Identify which cell holds the provided text, then report its [x, y] central coordinate. 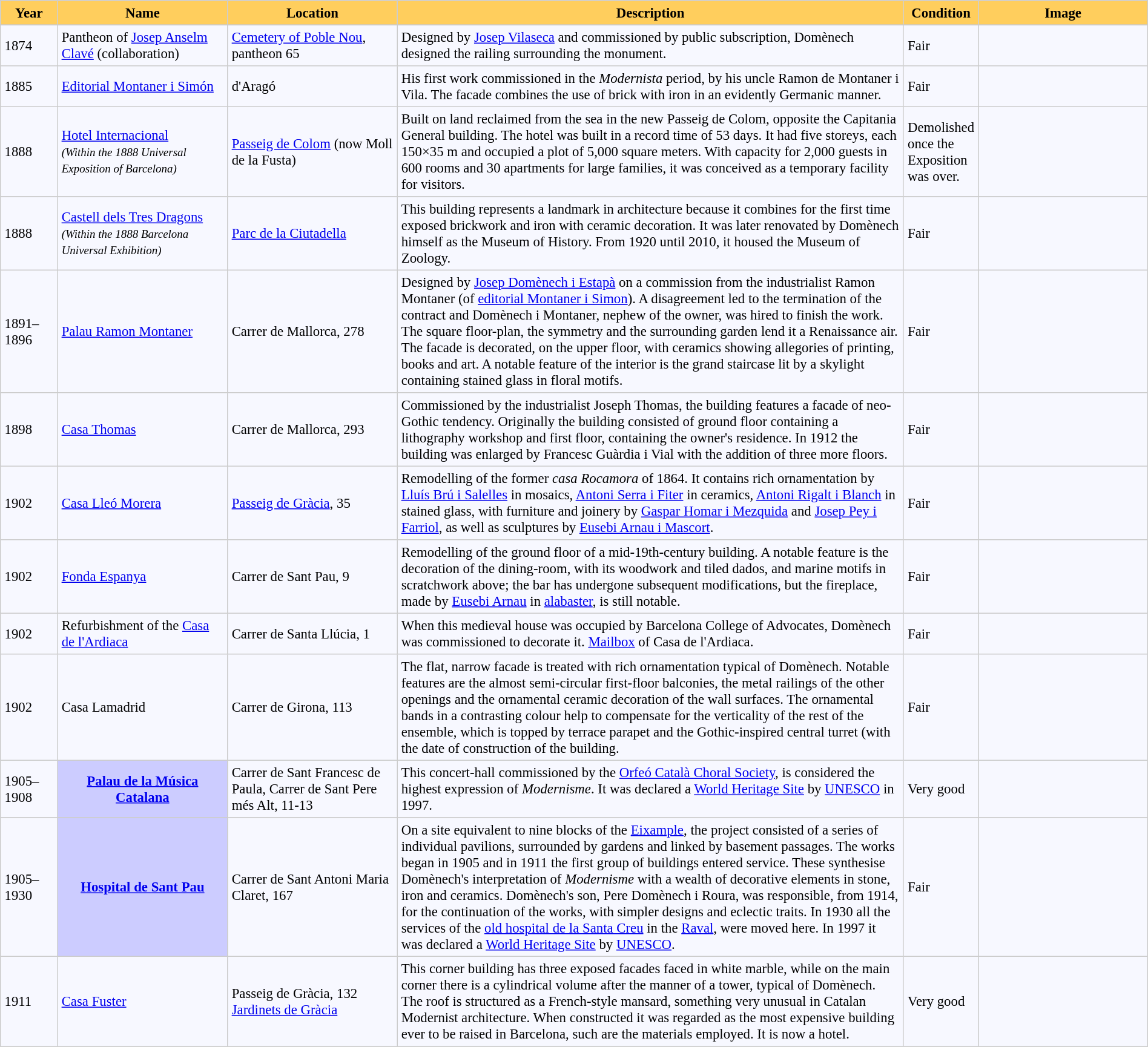
Castell dels Tres Dragons(Within the 1888 Barcelona Universal Exhibition) [143, 234]
Year [29, 13]
1891–1896 [29, 331]
Designed by Josep Vilaseca and commissioned by public subscription, Domènech designed the railing surrounding the monument. [650, 45]
Carrer de Sant Antoni Maria Claret, 167 [312, 887]
Image [1063, 13]
Location [312, 13]
Description [650, 13]
1874 [29, 45]
1905–1930 [29, 887]
Palau Ramon Montaner [143, 331]
Hotel Internacional(Within the 1888 Universal Exposition of Barcelona) [143, 151]
Carrer de Mallorca, 278 [312, 331]
Editorial Montaner i Simón [143, 87]
Palau de la Música Catalana [143, 789]
Carrer de Santa Llúcia, 1 [312, 634]
When this medieval house was occupied by Barcelona College of Advocates, Domènech was commissioned to decorate it. Mailbox of Casa de l'Ardiaca. [650, 634]
Casa Fuster [143, 1001]
Passeig de Gràcia, 35 [312, 503]
Casa Lleó Morera [143, 503]
1898 [29, 430]
1885 [29, 87]
Casa Thomas [143, 430]
Parc de la Ciutadella [312, 234]
Refurbishment of the Casa de l'Ardiaca [143, 634]
Pantheon of Josep Anselm Clavé (collaboration) [143, 45]
Name [143, 13]
Fonda Espanya [143, 577]
1905–1908 [29, 789]
Passeig de Colom (now Moll de la Fusta) [312, 151]
Carrer de Mallorca, 293 [312, 430]
Demolished once the Exposition was over. [941, 151]
Carrer de Sant Pau, 9 [312, 577]
Hospital de Sant Pau [143, 887]
Condition [941, 13]
Carrer de Sant Francesc de Paula, Carrer de Sant Pere més Alt, 11-13 [312, 789]
d'Aragó [312, 87]
Casa Lamadrid [143, 707]
Cemetery of Poble Nou, pantheon 65 [312, 45]
Carrer de Girona, 113 [312, 707]
Passeig de Gràcia, 132Jardinets de Gràcia [312, 1001]
1911 [29, 1001]
